Return the [X, Y] coordinate for the center point of the cell that contains the specified text.  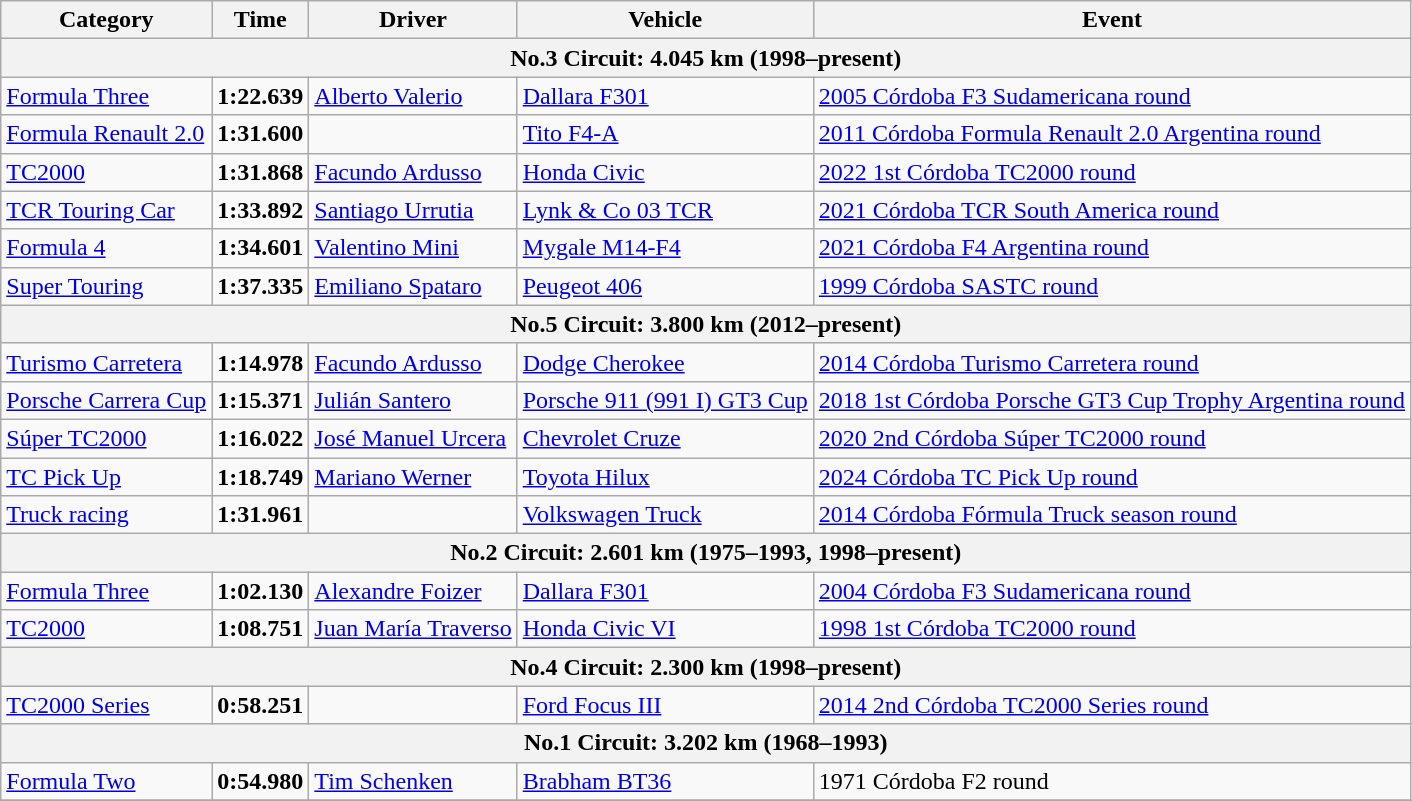
1:31.961 [260, 515]
1998 1st Córdoba TC2000 round [1112, 629]
2014 2nd Córdoba TC2000 Series round [1112, 705]
2014 Córdoba Fórmula Truck season round [1112, 515]
2022 1st Córdoba TC2000 round [1112, 172]
1:31.600 [260, 134]
2011 Córdoba Formula Renault 2.0 Argentina round [1112, 134]
Lynk & Co 03 TCR [665, 210]
Event [1112, 20]
Formula 4 [106, 248]
2004 Córdoba F3 Sudamericana round [1112, 591]
Chevrolet Cruze [665, 438]
2020 2nd Córdoba Súper TC2000 round [1112, 438]
Time [260, 20]
Alberto Valerio [413, 96]
TCR Touring Car [106, 210]
Brabham BT36 [665, 781]
1:14.978 [260, 362]
Toyota Hilux [665, 477]
1:31.868 [260, 172]
Alexandre Foizer [413, 591]
Mariano Werner [413, 477]
Vehicle [665, 20]
1:37.335 [260, 286]
0:58.251 [260, 705]
Driver [413, 20]
Super Touring [106, 286]
2024 Córdoba TC Pick Up round [1112, 477]
Santiago Urrutia [413, 210]
1:16.022 [260, 438]
2014 Córdoba Turismo Carretera round [1112, 362]
Valentino Mini [413, 248]
Truck racing [106, 515]
Honda Civic [665, 172]
Tito F4-A [665, 134]
No.1 Circuit: 3.202 km (1968–1993) [706, 743]
1:34.601 [260, 248]
No.4 Circuit: 2.300 km (1998–present) [706, 667]
José Manuel Urcera [413, 438]
1:22.639 [260, 96]
1:15.371 [260, 400]
No.3 Circuit: 4.045 km (1998–present) [706, 58]
Ford Focus III [665, 705]
TC Pick Up [106, 477]
2021 Córdoba F4 Argentina round [1112, 248]
1999 Córdoba SASTC round [1112, 286]
Emiliano Spataro [413, 286]
Dodge Cherokee [665, 362]
Súper TC2000 [106, 438]
Formula Two [106, 781]
Mygale M14-F4 [665, 248]
0:54.980 [260, 781]
2018 1st Córdoba Porsche GT3 Cup Trophy Argentina round [1112, 400]
2005 Córdoba F3 Sudamericana round [1112, 96]
Peugeot 406 [665, 286]
Volkswagen Truck [665, 515]
Turismo Carretera [106, 362]
Juan María Traverso [413, 629]
1971 Córdoba F2 round [1112, 781]
1:33.892 [260, 210]
Porsche Carrera Cup [106, 400]
No.2 Circuit: 2.601 km (1975–1993, 1998–present) [706, 553]
TC2000 Series [106, 705]
Category [106, 20]
No.5 Circuit: 3.800 km (2012–present) [706, 324]
Honda Civic VI [665, 629]
Julián Santero [413, 400]
Tim Schenken [413, 781]
Porsche 911 (991 I) GT3 Cup [665, 400]
Formula Renault 2.0 [106, 134]
1:02.130 [260, 591]
1:18.749 [260, 477]
2021 Córdoba TCR South America round [1112, 210]
1:08.751 [260, 629]
